Find where the given text appears and provide that cell's center as (X, Y) coordinate. 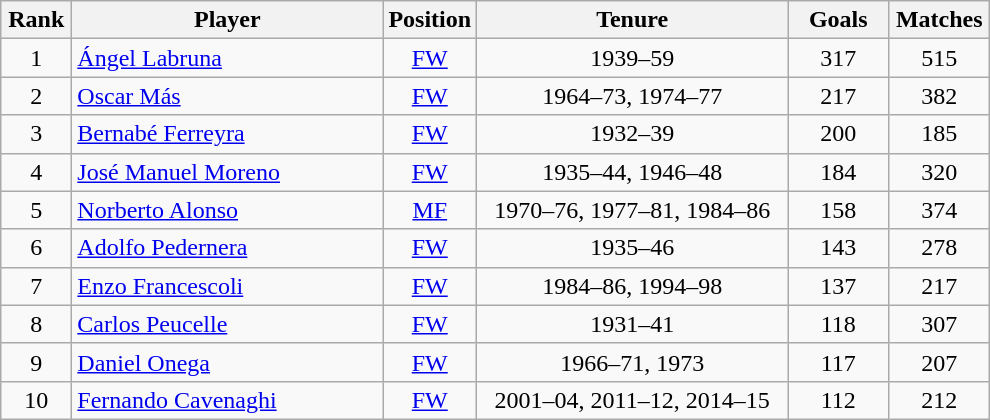
143 (838, 248)
3 (36, 134)
112 (838, 400)
Rank (36, 20)
José Manuel Moreno (228, 172)
1970–76, 1977–81, 1984–86 (632, 210)
Tenure (632, 20)
1964–73, 1974–77 (632, 96)
2 (36, 96)
Adolfo Pedernera (228, 248)
212 (940, 400)
10 (36, 400)
1984–86, 1994–98 (632, 286)
118 (838, 324)
1 (36, 58)
137 (838, 286)
374 (940, 210)
4 (36, 172)
317 (838, 58)
Norberto Alonso (228, 210)
1935–46 (632, 248)
6 (36, 248)
Daniel Onega (228, 362)
Enzo Francescoli (228, 286)
8 (36, 324)
185 (940, 134)
1966–71, 1973 (632, 362)
320 (940, 172)
1932–39 (632, 134)
207 (940, 362)
117 (838, 362)
515 (940, 58)
1931–41 (632, 324)
184 (838, 172)
Position (430, 20)
Fernando Cavenaghi (228, 400)
Player (228, 20)
5 (36, 210)
Ángel Labruna (228, 58)
Oscar Más (228, 96)
200 (838, 134)
158 (838, 210)
Matches (940, 20)
MF (430, 210)
Bernabé Ferreyra (228, 134)
2001–04, 2011–12, 2014–15 (632, 400)
9 (36, 362)
278 (940, 248)
307 (940, 324)
382 (940, 96)
Carlos Peucelle (228, 324)
7 (36, 286)
Goals (838, 20)
1935–44, 1946–48 (632, 172)
1939–59 (632, 58)
